Identify which cell holds the provided text, then report its (x, y) central coordinate. 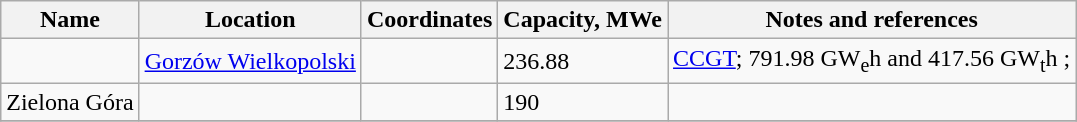
Name (70, 20)
Zielona Góra (70, 102)
Capacity, MWe (583, 20)
Gorzów Wielkopolski (250, 61)
Notes and references (872, 20)
190 (583, 102)
CCGT; 791.98 GWeh and 417.56 GWth ; (872, 61)
Location (250, 20)
Coordinates (429, 20)
236.88 (583, 61)
